From the cell containing the given text, extract its center point as [x, y] coordinate. 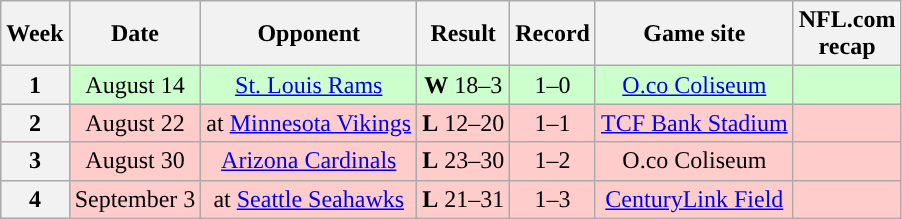
Arizona Cardinals [309, 161]
L 12–20 [464, 123]
L 21–31 [464, 199]
St. Louis Rams [309, 85]
W 18–3 [464, 85]
Opponent [309, 34]
3 [35, 161]
at Minnesota Vikings [309, 123]
1–0 [553, 85]
CenturyLink Field [694, 199]
1–3 [553, 199]
TCF Bank Stadium [694, 123]
L 23–30 [464, 161]
1–2 [553, 161]
August 30 [135, 161]
Result [464, 34]
August 22 [135, 123]
September 3 [135, 199]
NFL.comrecap [847, 34]
at Seattle Seahawks [309, 199]
1 [35, 85]
1–1 [553, 123]
2 [35, 123]
Date [135, 34]
Week [35, 34]
4 [35, 199]
Record [553, 34]
Game site [694, 34]
August 14 [135, 85]
